Provide the [x, y] coordinate of the cell's center where the given text is located.  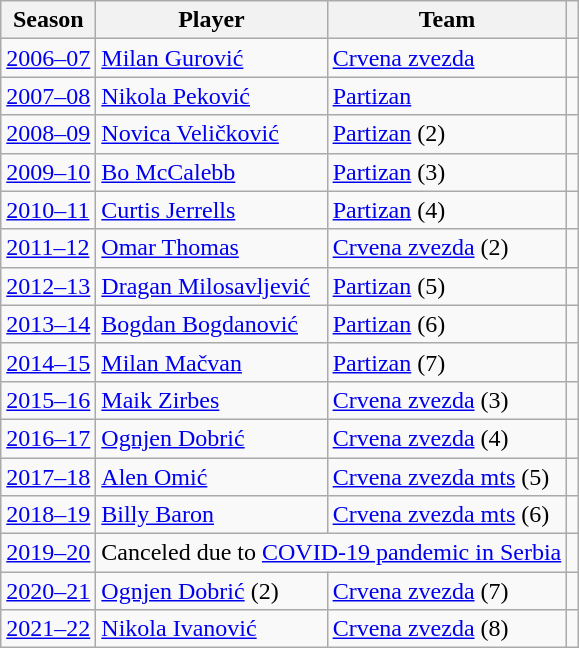
2008–09 [48, 134]
2017–18 [48, 477]
2009–10 [48, 172]
Billy Baron [212, 515]
Ognjen Dobrić (2) [212, 591]
Crvena zvezda mts (6) [447, 515]
Milan Gurović [212, 58]
Partizan [447, 96]
Partizan (5) [447, 286]
Novica Veličković [212, 134]
Bo McCalebb [212, 172]
2020–21 [48, 591]
2007–08 [48, 96]
Nikola Peković [212, 96]
Alen Omić [212, 477]
Ognjen Dobrić [212, 438]
2013–14 [48, 324]
Bogdan Bogdanović [212, 324]
Maik Zirbes [212, 400]
2011–12 [48, 248]
2010–11 [48, 210]
2006–07 [48, 58]
Milan Mačvan [212, 362]
Player [212, 20]
Partizan (6) [447, 324]
Team [447, 20]
Canceled due to COVID-19 pandemic in Serbia [332, 553]
2019–20 [48, 553]
Crvena zvezda [447, 58]
Partizan (4) [447, 210]
Curtis Jerrells [212, 210]
2021–22 [48, 629]
Crvena zvezda (4) [447, 438]
Partizan (2) [447, 134]
Crvena zvezda mts (5) [447, 477]
2016–17 [48, 438]
Crvena zvezda (8) [447, 629]
Season [48, 20]
Crvena zvezda (7) [447, 591]
Partizan (7) [447, 362]
2018–19 [48, 515]
Nikola Ivanović [212, 629]
Dragan Milosavljević [212, 286]
Crvena zvezda (2) [447, 248]
Omar Thomas [212, 248]
Partizan (3) [447, 172]
2012–13 [48, 286]
2014–15 [48, 362]
2015–16 [48, 400]
Crvena zvezda (3) [447, 400]
